Pinpoint the cell where the given text exists, returning its [x, y] midpoint coordinate. 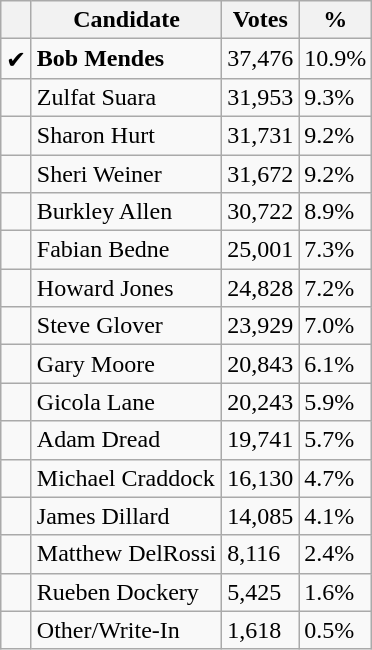
10.9% [336, 59]
Burkley Allen [126, 212]
37,476 [260, 59]
7.2% [336, 288]
Gicola Lane [126, 402]
James Dillard [126, 516]
7.0% [336, 326]
23,929 [260, 326]
Zulfat Suara [126, 97]
Matthew DelRossi [126, 554]
31,953 [260, 97]
1.6% [336, 592]
5.9% [336, 402]
20,243 [260, 402]
Candidate [126, 20]
0.5% [336, 630]
Other/Write-In [126, 630]
✔ [16, 59]
20,843 [260, 364]
8,116 [260, 554]
7.3% [336, 250]
Adam Dread [126, 440]
2.4% [336, 554]
Howard Jones [126, 288]
Sheri Weiner [126, 173]
6.1% [336, 364]
5.7% [336, 440]
31,672 [260, 173]
9.3% [336, 97]
4.1% [336, 516]
14,085 [260, 516]
Fabian Bedne [126, 250]
Gary Moore [126, 364]
Sharon Hurt [126, 135]
16,130 [260, 478]
4.7% [336, 478]
Steve Glover [126, 326]
24,828 [260, 288]
% [336, 20]
Votes [260, 20]
25,001 [260, 250]
31,731 [260, 135]
1,618 [260, 630]
19,741 [260, 440]
5,425 [260, 592]
Rueben Dockery [126, 592]
30,722 [260, 212]
Bob Mendes [126, 59]
8.9% [336, 212]
Michael Craddock [126, 478]
